Extract the (X, Y) coordinate from the center of the cell holding the provided text.  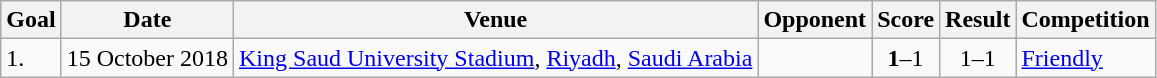
Score (906, 20)
Result (978, 20)
1. (31, 58)
Date (147, 20)
Venue (496, 20)
Goal (31, 20)
15 October 2018 (147, 58)
Opponent (815, 20)
Friendly (1086, 58)
King Saud University Stadium, Riyadh, Saudi Arabia (496, 58)
Competition (1086, 20)
